Identify which cell holds the provided text, then report its (X, Y) central coordinate. 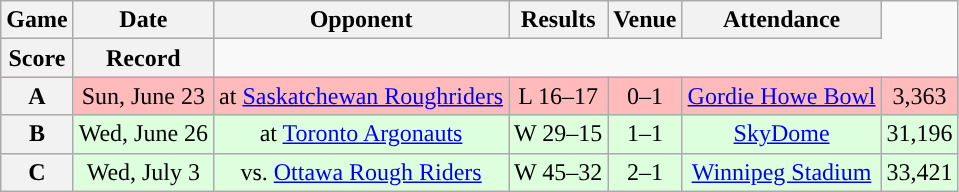
Venue (645, 20)
Game (37, 20)
1–1 (645, 134)
2–1 (645, 172)
SkyDome (782, 134)
Date (143, 20)
C (37, 172)
Sun, June 23 (143, 96)
Record (143, 58)
L 16–17 (558, 96)
Winnipeg Stadium (782, 172)
Score (37, 58)
at Toronto Argonauts (362, 134)
B (37, 134)
33,421 (920, 172)
A (37, 96)
Attendance (782, 20)
vs. Ottawa Rough Riders (362, 172)
Wed, July 3 (143, 172)
3,363 (920, 96)
W 29–15 (558, 134)
at Saskatchewan Roughriders (362, 96)
31,196 (920, 134)
Opponent (362, 20)
Results (558, 20)
W 45–32 (558, 172)
Wed, June 26 (143, 134)
Gordie Howe Bowl (782, 96)
0–1 (645, 96)
